Scan for the cell matching the given text and deliver its [x, y] coordinate at center. 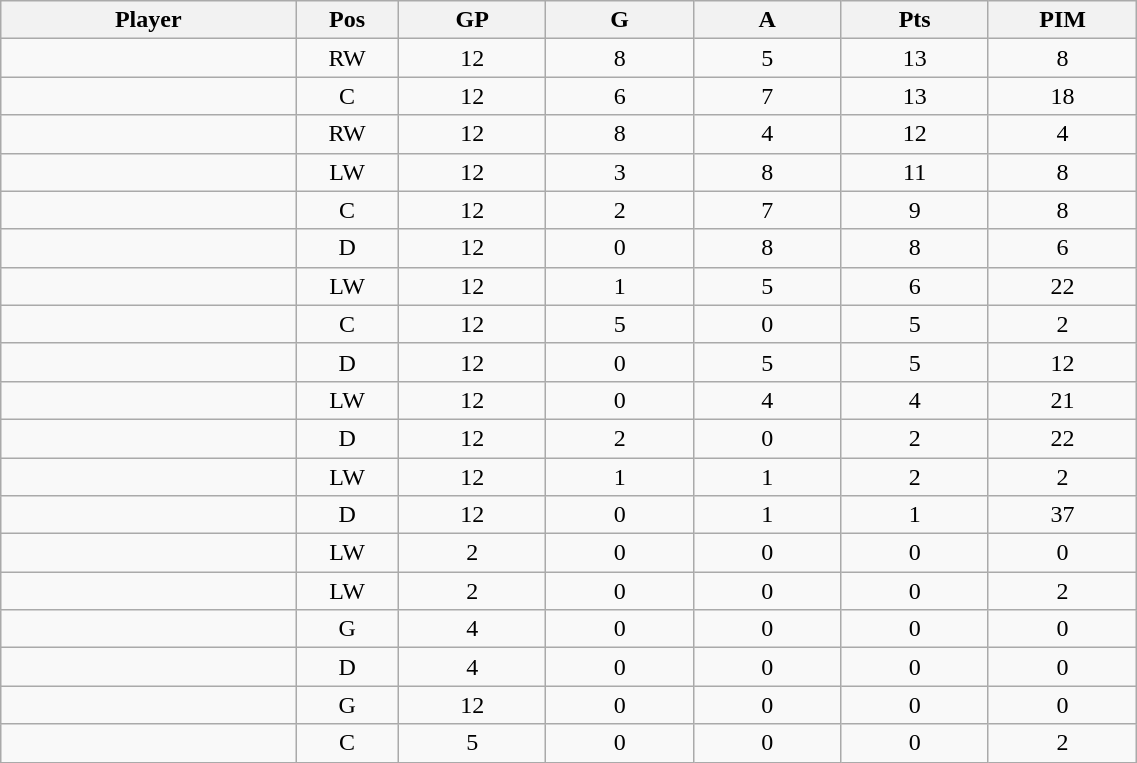
GP [472, 20]
9 [914, 210]
Pts [914, 20]
A [766, 20]
37 [1062, 515]
Pos [348, 20]
PIM [1062, 20]
3 [620, 172]
21 [1062, 400]
18 [1062, 96]
11 [914, 172]
Player [148, 20]
